Identify which cell holds the provided text, then report its [X, Y] central coordinate. 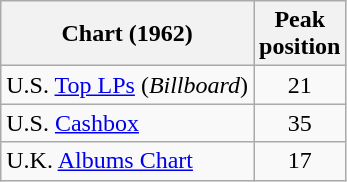
U.S. Top LPs (Billboard) [128, 85]
U.K. Albums Chart [128, 161]
Peakposition [300, 34]
21 [300, 85]
35 [300, 123]
17 [300, 161]
U.S. Cashbox [128, 123]
Chart (1962) [128, 34]
